Determine the [X, Y] coordinate at the center of the cell enclosing the given text.  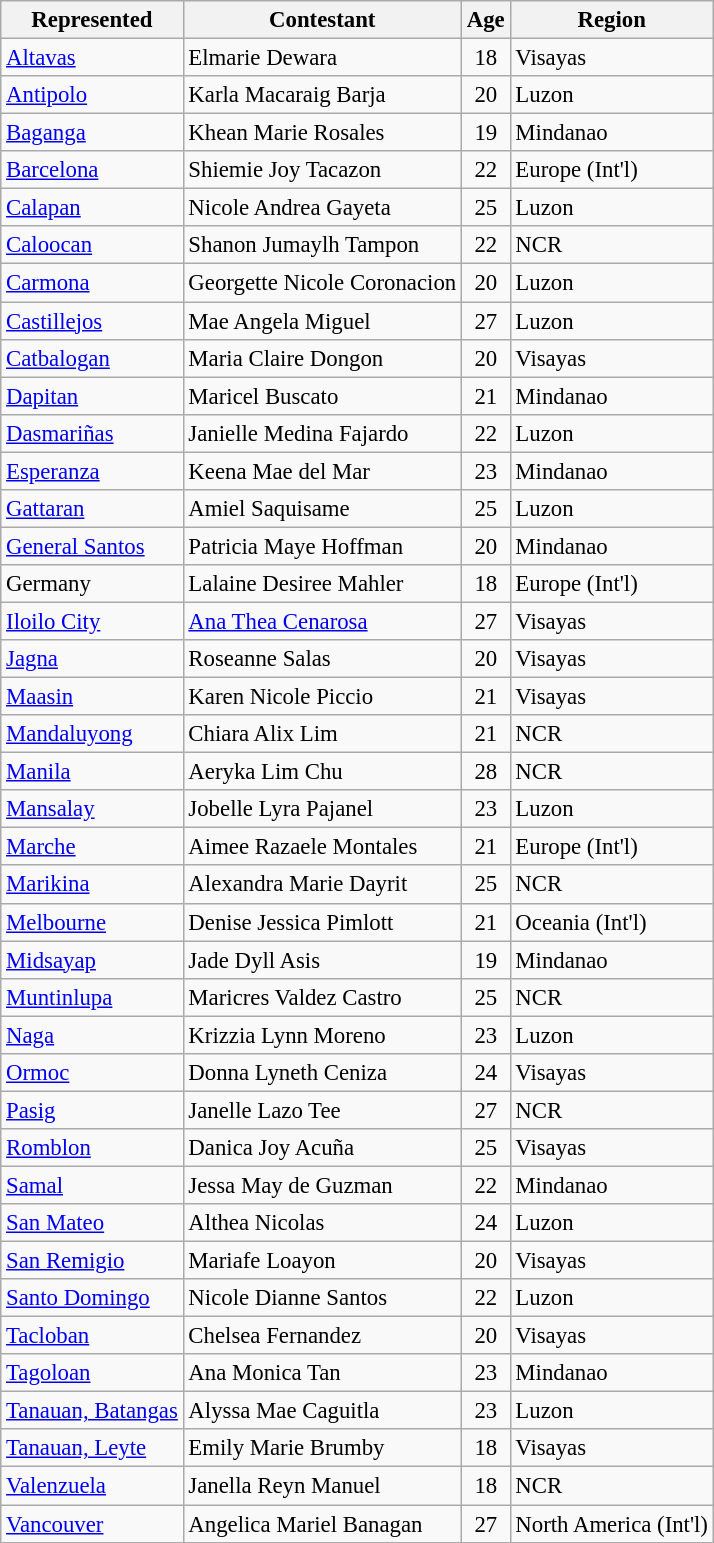
Ana Monica Tan [322, 1373]
San Remigio [92, 1261]
Shanon Jumaylh Tampon [322, 245]
Represented [92, 20]
Karla Macaraig Barja [322, 95]
Aeryka Lim Chu [322, 772]
Aimee Razaele Montales [322, 847]
Tanauan, Leyte [92, 1449]
Castillejos [92, 321]
Chiara Alix Lim [322, 734]
Janelle Lazo Tee [322, 1110]
Krizzia Lynn Moreno [322, 1035]
Oceania (Int'l) [612, 922]
Alexandra Marie Dayrit [322, 885]
Tagoloan [92, 1373]
Altavas [92, 58]
Muntinlupa [92, 997]
Catbalogan [92, 358]
Maricres Valdez Castro [322, 997]
Angelica Mariel Banagan [322, 1524]
Age [486, 20]
Romblon [92, 1148]
Dasmariñas [92, 433]
Pasig [92, 1110]
Keena Mae del Mar [322, 471]
Vancouver [92, 1524]
Donna Lyneth Ceniza [322, 1073]
Region [612, 20]
General Santos [92, 546]
Marche [92, 847]
Nicole Andrea Gayeta [322, 208]
Lalaine Desiree Mahler [322, 584]
Esperanza [92, 471]
Karen Nicole Piccio [322, 697]
Antipolo [92, 95]
Shiemie Joy Tacazon [322, 170]
Melbourne [92, 922]
Maricel Buscato [322, 396]
North America (Int'l) [612, 1524]
Iloilo City [92, 621]
Jessa May de Guzman [322, 1185]
Khean Marie Rosales [322, 133]
Althea Nicolas [322, 1223]
Jade Dyll Asis [322, 960]
Caloocan [92, 245]
Ana Thea Cenarosa [322, 621]
Chelsea Fernandez [322, 1336]
Nicole Dianne Santos [322, 1298]
Manila [92, 772]
Santo Domingo [92, 1298]
Denise Jessica Pimlott [322, 922]
Contestant [322, 20]
Elmarie Dewara [322, 58]
Janielle Medina Fajardo [322, 433]
Tacloban [92, 1336]
Mae Angela Miguel [322, 321]
Naga [92, 1035]
Calapan [92, 208]
Germany [92, 584]
Amiel Saquisame [322, 509]
Valenzuela [92, 1486]
Mariafe Loayon [322, 1261]
Maria Claire Dongon [322, 358]
Baganga [92, 133]
Danica Joy Acuña [322, 1148]
Maasin [92, 697]
Jagna [92, 659]
Roseanne Salas [322, 659]
Janella Reyn Manuel [322, 1486]
Dapitan [92, 396]
Marikina [92, 885]
Jobelle Lyra Pajanel [322, 809]
Midsayap [92, 960]
San Mateo [92, 1223]
Mansalay [92, 809]
Alyssa Mae Caguitla [322, 1411]
Georgette Nicole Coronacion [322, 283]
Ormoc [92, 1073]
Samal [92, 1185]
Mandaluyong [92, 734]
28 [486, 772]
Patricia Maye Hoffman [322, 546]
Gattaran [92, 509]
Tanauan, Batangas [92, 1411]
Emily Marie Brumby [322, 1449]
Carmona [92, 283]
Barcelona [92, 170]
